From the cell containing the given text, extract its center point as (x, y) coordinate. 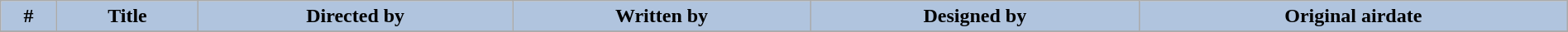
Title (127, 16)
Written by (662, 16)
Original airdate (1353, 16)
# (28, 16)
Designed by (974, 16)
Directed by (356, 16)
